Capture the cell that displays the provided text and extract its (X, Y) central coordinate. 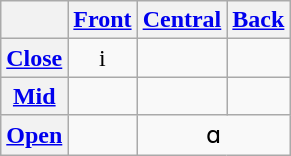
Front (102, 20)
Close (34, 58)
i (102, 58)
Back (258, 20)
Open (34, 135)
ɑ (214, 135)
Central (182, 20)
Mid (34, 96)
